Detect which cell encompasses the target text, then output its (X, Y) center coordinate. 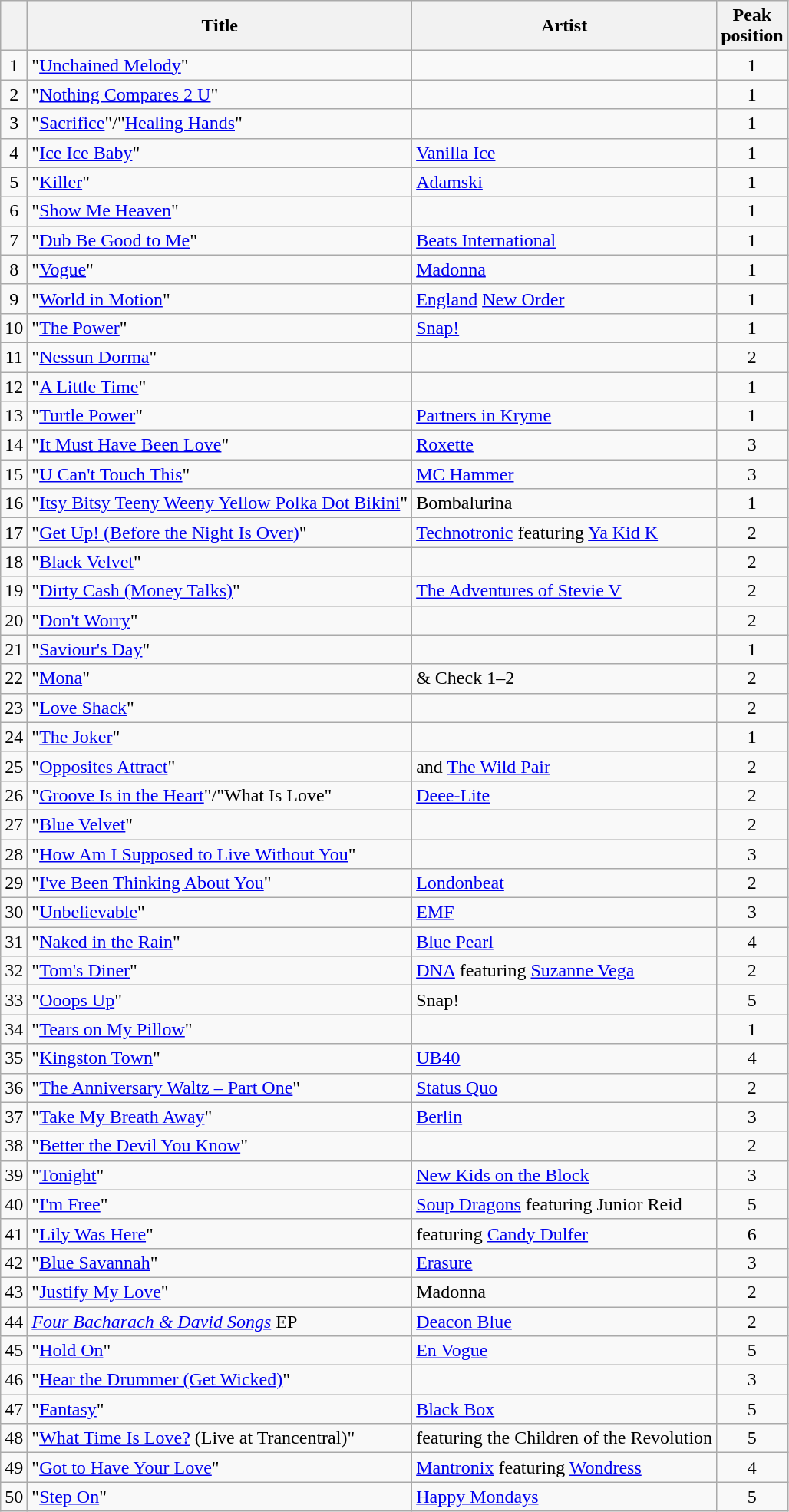
"Don't Worry" (220, 620)
30 (14, 913)
"Take My Breath Away" (220, 1117)
39 (14, 1175)
45 (14, 1351)
Berlin (565, 1117)
"Dirty Cash (Money Talks)" (220, 591)
Artist (565, 26)
36 (14, 1088)
Roxette (565, 445)
7 (14, 240)
"I'm Free" (220, 1204)
32 (14, 971)
"The Joker" (220, 737)
Deacon Blue (565, 1321)
"Mona" (220, 678)
"I've Been Thinking About You" (220, 883)
11 (14, 357)
"Killer" (220, 182)
"Itsy Bitsy Teeny Weeny Yellow Polka Dot Bikini" (220, 503)
"Fantasy" (220, 1409)
"A Little Time" (220, 386)
40 (14, 1204)
35 (14, 1058)
27 (14, 824)
"Nothing Compares 2 U" (220, 94)
16 (14, 503)
"Vogue" (220, 269)
31 (14, 942)
Erasure (565, 1263)
Black Box (565, 1409)
England New Order (565, 299)
"What Time Is Love? (Live at Trancentral)" (220, 1438)
44 (14, 1321)
Partners in Kryme (565, 416)
29 (14, 883)
"It Must Have Been Love" (220, 445)
featuring Candy Dulfer (565, 1233)
Beats International (565, 240)
featuring the Children of the Revolution (565, 1438)
"Dub Be Good to Me" (220, 240)
"Show Me Heaven" (220, 211)
"U Can't Touch This" (220, 474)
28 (14, 854)
42 (14, 1263)
18 (14, 562)
48 (14, 1438)
13 (14, 416)
"Ooops Up" (220, 1000)
"Justify My Love" (220, 1292)
Mantronix featuring Wondress (565, 1467)
"Opposites Attract" (220, 766)
Soup Dragons featuring Junior Reid (565, 1204)
14 (14, 445)
EMF (565, 913)
Technotronic featuring Ya Kid K (565, 533)
Vanilla Ice (565, 153)
"The Anniversary Waltz – Part One" (220, 1088)
"Get Up! (Before the Night Is Over)" (220, 533)
"Step On" (220, 1497)
22 (14, 678)
20 (14, 620)
"Blue Savannah" (220, 1263)
Deee-Lite (565, 795)
"World in Motion" (220, 299)
43 (14, 1292)
38 (14, 1146)
and The Wild Pair (565, 766)
"Nessun Dorma" (220, 357)
25 (14, 766)
En Vogue (565, 1351)
DNA featuring Suzanne Vega (565, 971)
46 (14, 1380)
21 (14, 649)
"The Power" (220, 328)
23 (14, 708)
"Hold On" (220, 1351)
19 (14, 591)
"Tom's Diner" (220, 971)
12 (14, 386)
47 (14, 1409)
"How Am I Supposed to Live Without You" (220, 854)
17 (14, 533)
"Naked in the Rain" (220, 942)
34 (14, 1029)
26 (14, 795)
"Unchained Melody" (220, 65)
Status Quo (565, 1088)
Bombalurina (565, 503)
"Love Shack" (220, 708)
"Blue Velvet" (220, 824)
Title (220, 26)
10 (14, 328)
24 (14, 737)
"Turtle Power" (220, 416)
49 (14, 1467)
Peakposition (752, 26)
UB40 (565, 1058)
Four Bacharach & David Songs EP (220, 1321)
The Adventures of Stevie V (565, 591)
41 (14, 1233)
50 (14, 1497)
9 (14, 299)
"Got to Have Your Love" (220, 1467)
"Kingston Town" (220, 1058)
Blue Pearl (565, 942)
Happy Mondays (565, 1497)
"Unbelievable" (220, 913)
New Kids on the Block (565, 1175)
Adamski (565, 182)
& Check 1–2 (565, 678)
33 (14, 1000)
"Saviour's Day" (220, 649)
8 (14, 269)
15 (14, 474)
"Better the Devil You Know" (220, 1146)
"Ice Ice Baby" (220, 153)
MC Hammer (565, 474)
"Hear the Drummer (Get Wicked)" (220, 1380)
"Black Velvet" (220, 562)
"Lily Was Here" (220, 1233)
"Groove Is in the Heart"/"What Is Love" (220, 795)
Londonbeat (565, 883)
"Tonight" (220, 1175)
"Tears on My Pillow" (220, 1029)
"Sacrifice"/"Healing Hands" (220, 124)
37 (14, 1117)
